Pinpoint the cell where the given text exists, returning its [X, Y] midpoint coordinate. 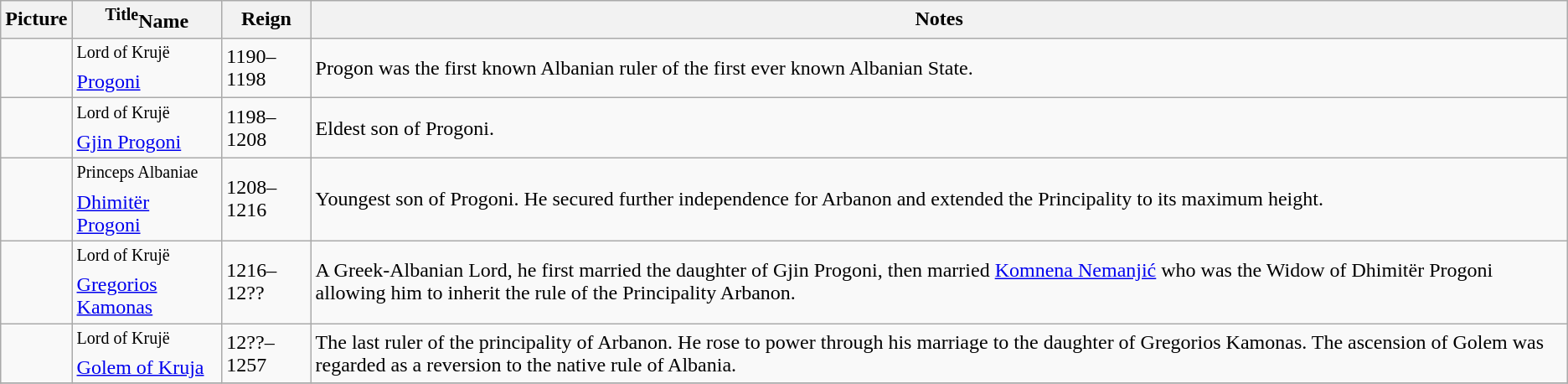
Princeps Albaniae Dhimitër Progoni [147, 200]
1208–1216 [266, 200]
Lord of KrujëGolem of Kruja [147, 354]
1190–1198 [266, 68]
TitleName [147, 20]
Lord of KrujëGregorios Kamonas [147, 282]
Reign [266, 20]
1198–1208 [266, 128]
Youngest son of Progoni. He secured further independence for Arbanon and extended the Principality to its maximum height. [939, 200]
Lord of KrujëGjin Progoni [147, 128]
Eldest son of Progoni. [939, 128]
Progon was the first known Albanian ruler of the first ever known Albanian State. [939, 68]
Lord of KrujëProgoni [147, 68]
Notes [939, 20]
12??–1257 [266, 354]
Picture [37, 20]
1216–12?? [266, 282]
